Search for the cell housing the specified text and yield its (x, y) center coordinate. 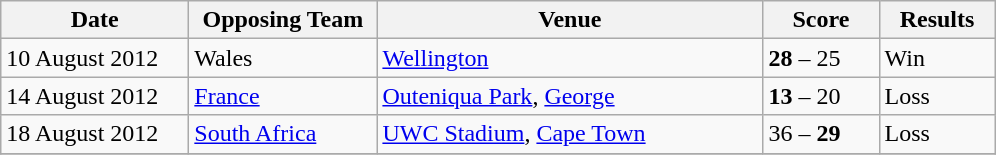
28 – 25 (821, 58)
13 – 20 (821, 96)
18 August 2012 (95, 134)
10 August 2012 (95, 58)
Wellington (570, 58)
36 – 29 (821, 134)
Results (937, 20)
South Africa (283, 134)
Wales (283, 58)
France (283, 96)
UWC Stadium, Cape Town (570, 134)
Score (821, 20)
Venue (570, 20)
14 August 2012 (95, 96)
Opposing Team (283, 20)
Win (937, 58)
Date (95, 20)
Outeniqua Park, George (570, 96)
